Return (X, Y) of the center of cell containing provided text 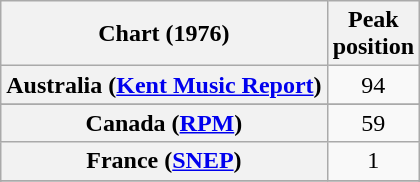
1 (373, 161)
59 (373, 123)
Australia (Kent Music Report) (164, 85)
Chart (1976) (164, 34)
Canada (RPM) (164, 123)
94 (373, 85)
Peak position (373, 34)
France (SNEP) (164, 161)
